Search for the cell housing the specified text and yield its [x, y] center coordinate. 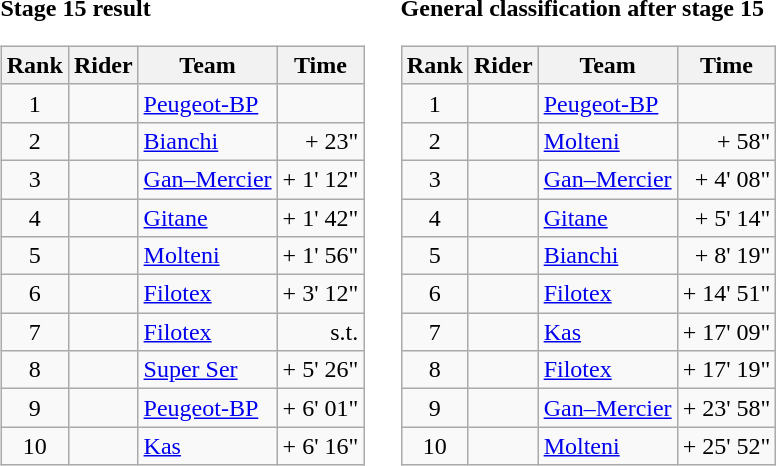
+ 4' 08" [726, 179]
+ 58" [726, 141]
+ 1' 42" [320, 217]
+ 17' 09" [726, 332]
+ 1' 56" [320, 256]
+ 23' 58" [726, 408]
+ 6' 01" [320, 408]
+ 8' 19" [726, 256]
+ 5' 26" [320, 370]
+ 5' 14" [726, 217]
+ 6' 16" [320, 446]
+ 25' 52" [726, 446]
Super Ser [208, 370]
+ 14' 51" [726, 294]
s.t. [320, 332]
+ 1' 12" [320, 179]
+ 3' 12" [320, 294]
+ 17' 19" [726, 370]
+ 23" [320, 141]
